For the text-containing cell, return its midpoint in [X, Y] coordinate format. 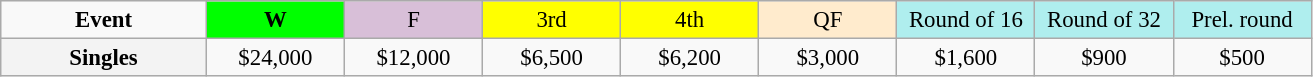
4th [690, 20]
Event [104, 20]
$900 [1104, 58]
QF [828, 20]
W [275, 20]
$1,600 [966, 58]
$500 [1242, 58]
Round of 16 [966, 20]
Round of 32 [1104, 20]
Prel. round [1242, 20]
$3,000 [828, 58]
Singles [104, 58]
$12,000 [413, 58]
$6,200 [690, 58]
3rd [552, 20]
$6,500 [552, 58]
$24,000 [275, 58]
F [413, 20]
